Return [X, Y] of the center of cell containing provided text 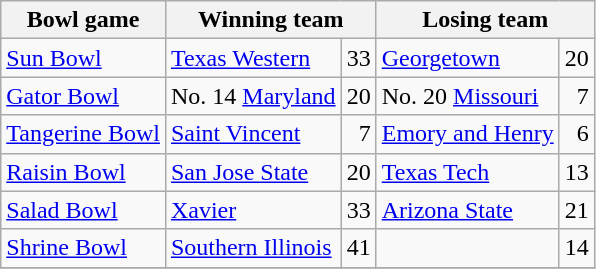
Texas Tech [468, 172]
21 [576, 210]
Sun Bowl [84, 58]
Saint Vincent [253, 134]
Xavier [253, 210]
Southern Illinois [253, 248]
Tangerine Bowl [84, 134]
Winning team [270, 20]
No. 20 Missouri [468, 96]
6 [576, 134]
San Jose State [253, 172]
14 [576, 248]
Raisin Bowl [84, 172]
Shrine Bowl [84, 248]
Losing team [485, 20]
Georgetown [468, 58]
41 [358, 248]
Salad Bowl [84, 210]
Emory and Henry [468, 134]
13 [576, 172]
Texas Western [253, 58]
Gator Bowl [84, 96]
Bowl game [84, 20]
Arizona State [468, 210]
No. 14 Maryland [253, 96]
